Determine the (x, y) coordinate at the center of the cell enclosing the given text.  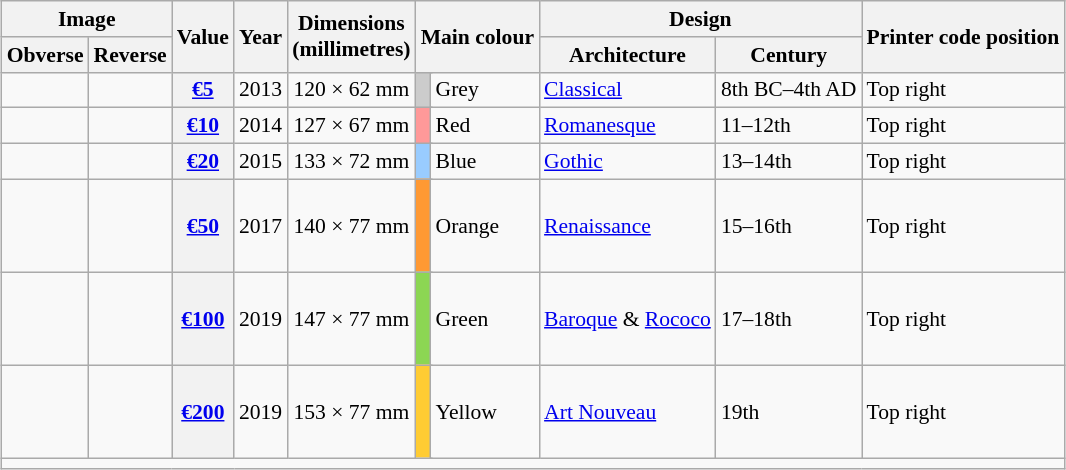
17–18th (789, 318)
Image (87, 19)
€5 (203, 90)
€50 (203, 226)
€100 (203, 318)
Main colour (478, 36)
Renaissance (628, 226)
Dimensions(millimetres) (351, 36)
€200 (203, 412)
120 × 62 mm (351, 90)
Baroque & Rococo (628, 318)
127 × 67 mm (351, 126)
133 × 72 mm (351, 161)
Grey (486, 90)
Year (260, 36)
Design (700, 19)
2014 (260, 126)
15–16th (789, 226)
Gothic (628, 161)
€20 (203, 161)
147 × 77 mm (351, 318)
13–14th (789, 161)
Value (203, 36)
2017 (260, 226)
153 × 77 mm (351, 412)
Printer code position (964, 36)
19th (789, 412)
Blue (486, 161)
Yellow (486, 412)
€10 (203, 126)
Obverse (46, 54)
Green (486, 318)
Romanesque (628, 126)
Century (789, 54)
140 × 77 mm (351, 226)
Architecture (628, 54)
Reverse (130, 54)
Red (486, 126)
11–12th (789, 126)
2013 (260, 90)
2015 (260, 161)
Art Nouveau (628, 412)
Classical (628, 90)
Orange (486, 226)
8th BC–4th AD (789, 90)
